Output the [X, Y] coordinate of the center of the cell containing the given text.  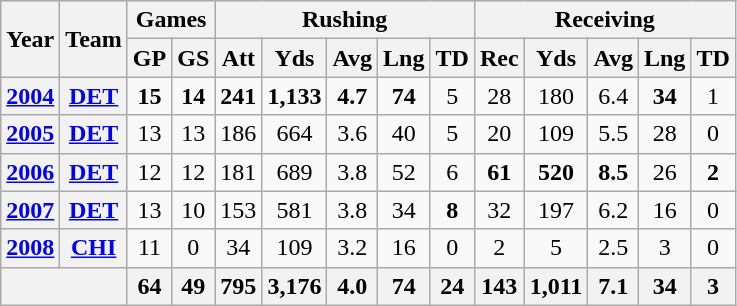
2.5 [614, 248]
180 [556, 96]
4.7 [352, 96]
1 [713, 96]
2007 [30, 210]
795 [238, 286]
664 [294, 134]
GP [149, 58]
32 [499, 210]
153 [238, 210]
7.1 [614, 286]
2006 [30, 172]
Att [238, 58]
GS [194, 58]
143 [499, 286]
181 [238, 172]
1,011 [556, 286]
11 [149, 248]
Games [170, 20]
8 [452, 210]
3,176 [294, 286]
241 [238, 96]
64 [149, 286]
8.5 [614, 172]
Rushing [345, 20]
20 [499, 134]
14 [194, 96]
4.0 [352, 286]
2004 [30, 96]
CHI [94, 248]
Team [94, 39]
6 [452, 172]
40 [404, 134]
186 [238, 134]
6.4 [614, 96]
49 [194, 286]
1,133 [294, 96]
52 [404, 172]
24 [452, 286]
689 [294, 172]
26 [664, 172]
Receiving [604, 20]
520 [556, 172]
61 [499, 172]
6.2 [614, 210]
Rec [499, 58]
581 [294, 210]
2005 [30, 134]
197 [556, 210]
10 [194, 210]
3.6 [352, 134]
Year [30, 39]
3.2 [352, 248]
2008 [30, 248]
5.5 [614, 134]
15 [149, 96]
